Scan for the cell matching the given text and deliver its (x, y) coordinate at center. 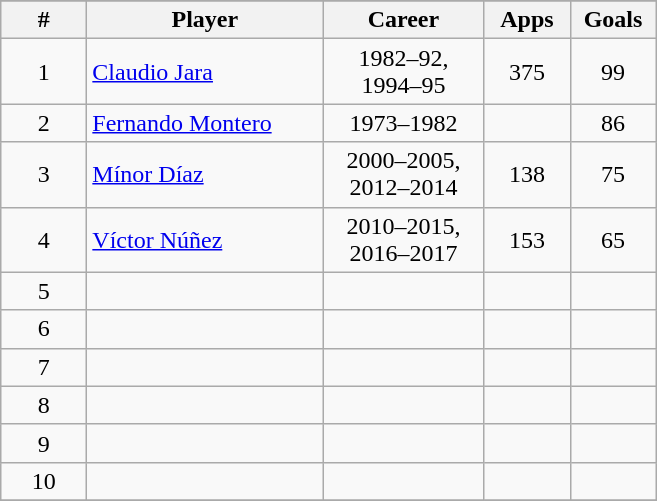
2000–2005, 2012–2014 (404, 174)
1973–1982 (404, 123)
Claudio Jara (205, 72)
Goals (613, 20)
Mínor Díaz (205, 174)
Apps (527, 20)
99 (613, 72)
138 (527, 174)
Career (404, 20)
6 (44, 329)
# (44, 20)
Fernando Montero (205, 123)
7 (44, 367)
65 (613, 240)
Player (205, 20)
Víctor Núñez (205, 240)
2 (44, 123)
9 (44, 443)
5 (44, 291)
375 (527, 72)
75 (613, 174)
8 (44, 405)
4 (44, 240)
3 (44, 174)
2010–2015, 2016–2017 (404, 240)
1 (44, 72)
1982–92, 1994–95 (404, 72)
10 (44, 481)
153 (527, 240)
86 (613, 123)
